Find where the given text appears and provide that cell's center as (x, y) coordinate. 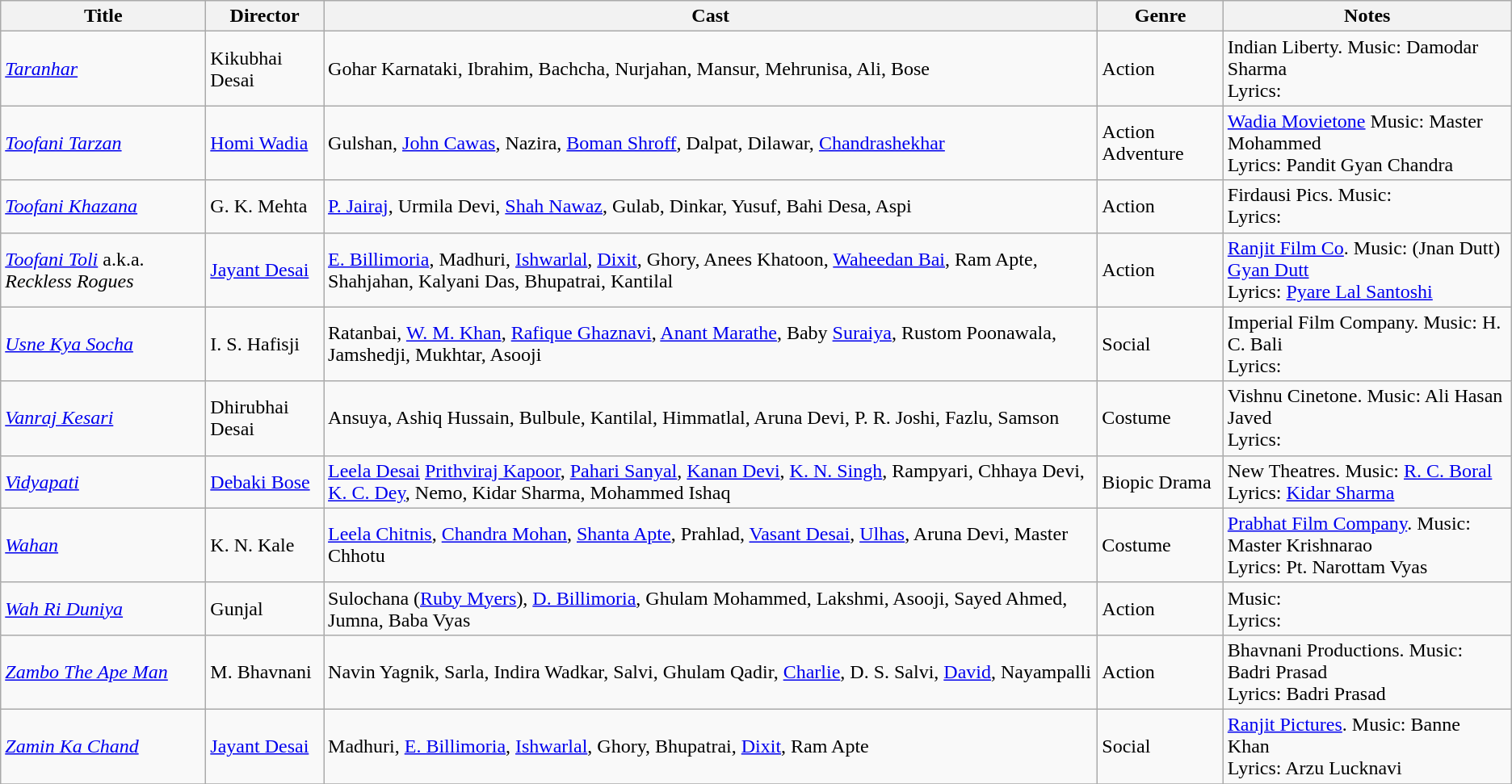
Navin Yagnik, Sarla, Indira Wadkar, Salvi, Ghulam Qadir, Charlie, D. S. Salvi, David, Nayampalli (711, 672)
Gohar Karnataki, Ibrahim, Bachcha, Nurjahan, Mansur, Mehrunisa, Ali, Bose (711, 69)
Wahan (103, 545)
I. S. Hafisji (265, 344)
Ranjit Film Co. Music: (Jnan Dutt) Gyan DuttLyrics: Pyare Lal Santoshi (1367, 270)
Madhuri, E. Billimoria, Ishwarlal, Ghory, Bhupatrai, Dixit, Ram Apte (711, 746)
Debaki Bose (265, 481)
Wadia Movietone Music: Master MohammedLyrics: Pandit Gyan Chandra (1367, 143)
Dhirubhai Desai (265, 418)
Taranhar (103, 69)
Ansuya, Ashiq Hussain, Bulbule, Kantilal, Himmatlal, Aruna Devi, P. R. Joshi, Fazlu, Samson (711, 418)
Sulochana (Ruby Myers), D. Billimoria, Ghulam Mohammed, Lakshmi, Asooji, Sayed Ahmed, Jumna, Baba Vyas (711, 609)
New Theatres. Music: R. C. BoralLyrics: Kidar Sharma (1367, 481)
Title (103, 16)
E. Billimoria, Madhuri, Ishwarlal, Dixit, Ghory, Anees Khatoon, Waheedan Bai, Ram Apte, Shahjahan, Kalyani Das, Bhupatrai, Kantilal (711, 270)
Leela Desai Prithviraj Kapoor, Pahari Sanyal, Kanan Devi, K. N. Singh, Rampyari, Chhaya Devi, K. C. Dey, Nemo, Kidar Sharma, Mohammed Ishaq (711, 481)
Genre (1160, 16)
Ratanbai, W. M. Khan, Rafique Ghaznavi, Anant Marathe, Baby Suraiya, Rustom Poonawala, Jamshedji, Mukhtar, Asooji (711, 344)
Homi Wadia (265, 143)
Prabhat Film Company. Music: Master KrishnaraoLyrics: Pt. Narottam Vyas (1367, 545)
Bhavnani Productions. Music: Badri PrasadLyrics: Badri Prasad (1367, 672)
M. Bhavnani (265, 672)
Toofani Tarzan (103, 143)
Director (265, 16)
G. K. Mehta (265, 207)
Vishnu Cinetone. Music: Ali Hasan JavedLyrics: (1367, 418)
Ranjit Pictures. Music: Banne KhanLyrics: Arzu Lucknavi (1367, 746)
Imperial Film Company. Music: H. C. BaliLyrics: (1367, 344)
Wah Ri Duniya (103, 609)
Music: Lyrics: (1367, 609)
P. Jairaj, Urmila Devi, Shah Nawaz, Gulab, Dinkar, Yusuf, Bahi Desa, Aspi (711, 207)
Zambo The Ape Man (103, 672)
Toofani Toli a.k.a. Reckless Rogues (103, 270)
Gulshan, John Cawas, Nazira, Boman Shroff, Dalpat, Dilawar, Chandrashekhar (711, 143)
Leela Chitnis, Chandra Mohan, Shanta Apte, Prahlad, Vasant Desai, Ulhas, Aruna Devi, Master Chhotu (711, 545)
K. N. Kale (265, 545)
Firdausi Pics. Music: Lyrics: (1367, 207)
Vanraj Kesari (103, 418)
Notes (1367, 16)
Zamin Ka Chand (103, 746)
Cast (711, 16)
Vidyapati (103, 481)
Action Adventure (1160, 143)
Gunjal (265, 609)
Kikubhai Desai (265, 69)
Toofani Khazana (103, 207)
Indian Liberty. Music: Damodar SharmaLyrics: (1367, 69)
Biopic Drama (1160, 481)
Usne Kya Socha (103, 344)
